Return [x, y] of the center of cell containing provided text 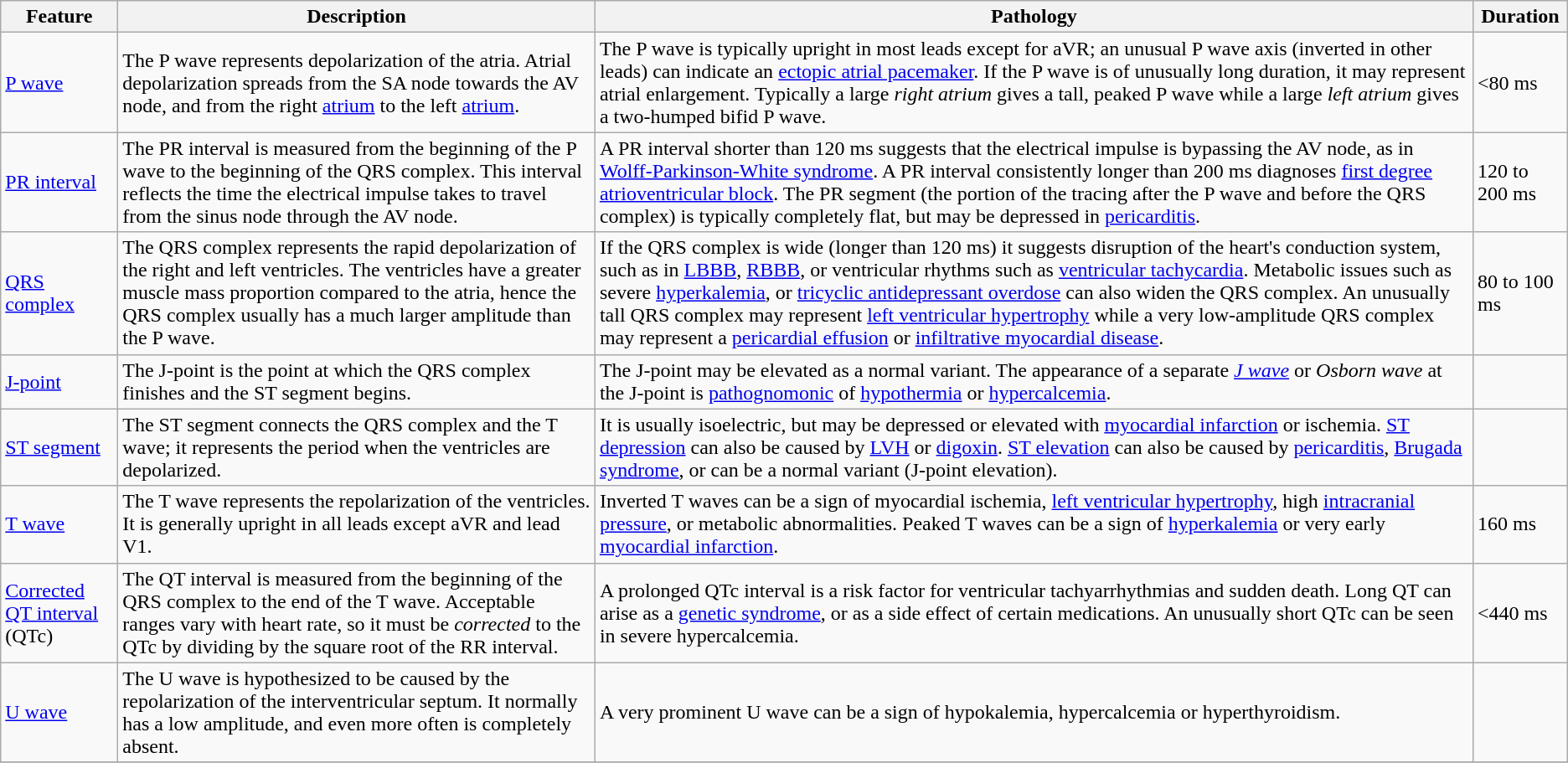
A very prominent U wave can be a sign of hypokalemia, hypercalcemia or hyperthyroidism. [1034, 712]
Feature [59, 17]
80 to 100 ms [1521, 293]
J-point [59, 382]
Corrected QT interval (QTc) [59, 613]
QRS complex [59, 293]
T wave [59, 524]
ST segment [59, 447]
PR interval [59, 183]
U wave [59, 712]
120 to 200 ms [1521, 183]
<80 ms [1521, 82]
P wave [59, 82]
160 ms [1521, 524]
Duration [1521, 17]
Pathology [1034, 17]
The ST segment connects the QRS complex and the T wave; it represents the period when the ventricles are depolarized. [357, 447]
The J-point is the point at which the QRS complex finishes and the ST segment begins. [357, 382]
<440 ms [1521, 613]
Description [357, 17]
The T wave represents the repolarization of the ventricles. It is generally upright in all leads except aVR and lead V1. [357, 524]
